Determine the (X, Y) coordinate at the center of the cell enclosing the given text.  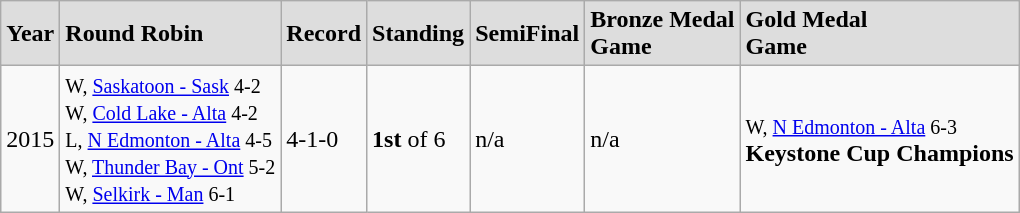
Round Robin (170, 34)
Record (324, 34)
Standing (418, 34)
W, N Edmonton - Alta 6-3 Keystone Cup Champions (880, 139)
1st of 6 (418, 139)
2015 (30, 139)
Year (30, 34)
SemiFinal (528, 34)
Bronze Medal Game (662, 34)
4-1-0 (324, 139)
Gold Medal Game (880, 34)
W, Saskatoon - Sask 4-2W, Cold Lake - Alta 4-2L, N Edmonton - Alta 4-5W, Thunder Bay - Ont 5-2W, Selkirk - Man 6-1 (170, 139)
